Find where the given text appears and provide that cell's center as (x, y) coordinate. 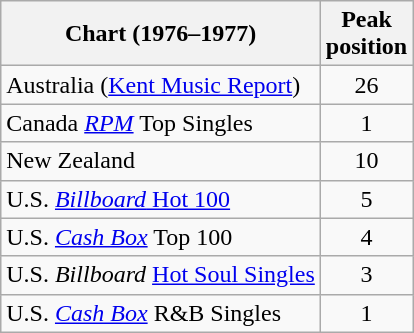
New Zealand (161, 161)
U.S. Billboard Hot 100 (161, 199)
Canada RPM Top Singles (161, 123)
U.S. Cash Box Top 100 (161, 237)
5 (366, 199)
Australia (Kent Music Report) (161, 85)
U.S. Cash Box R&B Singles (161, 313)
3 (366, 275)
Chart (1976–1977) (161, 34)
Peak position (366, 34)
4 (366, 237)
10 (366, 161)
26 (366, 85)
U.S. Billboard Hot Soul Singles (161, 275)
